Extract the (X, Y) coordinate from the center of the cell holding the provided text.  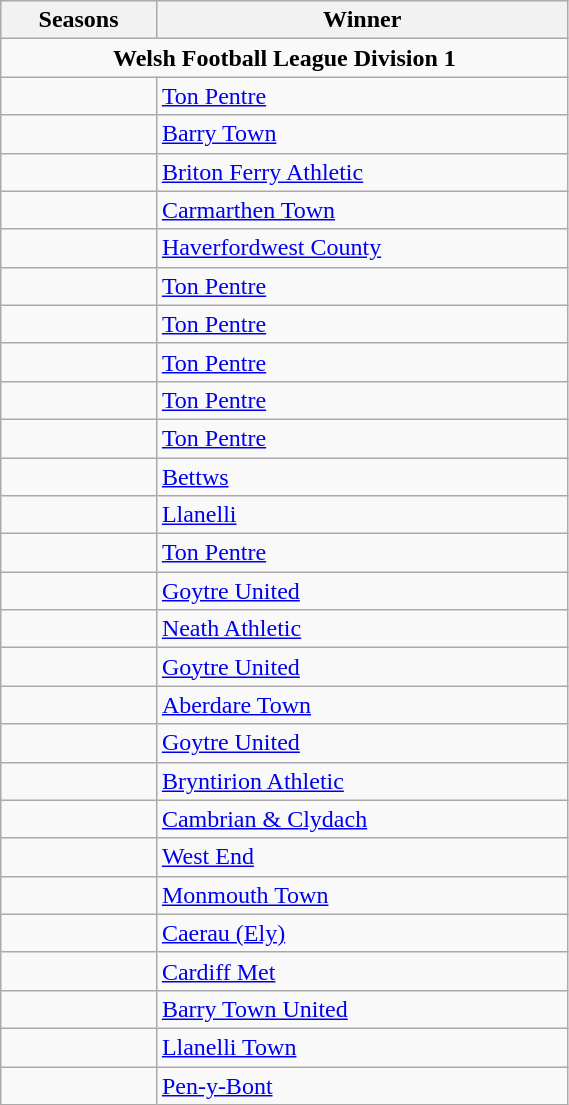
Llanelli Town (362, 1047)
Seasons (79, 20)
Welsh Football League Division 1 (284, 58)
West End (362, 857)
Briton Ferry Athletic (362, 172)
Winner (362, 20)
Neath Athletic (362, 629)
Llanelli (362, 515)
Monmouth Town (362, 895)
Cambrian & Clydach (362, 819)
Barry Town United (362, 1009)
Pen-y-Bont (362, 1085)
Barry Town (362, 134)
Bryntirion Athletic (362, 781)
Aberdare Town (362, 705)
Carmarthen Town (362, 210)
Haverfordwest County (362, 248)
Caerau (Ely) (362, 933)
Cardiff Met (362, 971)
Bettws (362, 477)
